Detect which cell encompasses the target text, then output its (X, Y) center coordinate. 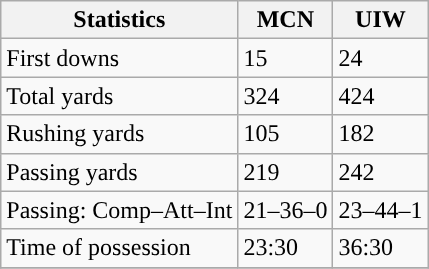
36:30 (380, 248)
105 (286, 134)
Passing yards (120, 172)
219 (286, 172)
UIW (380, 20)
242 (380, 172)
First downs (120, 58)
Rushing yards (120, 134)
424 (380, 96)
Total yards (120, 96)
324 (286, 96)
Time of possession (120, 248)
182 (380, 134)
23–44–1 (380, 210)
MCN (286, 20)
24 (380, 58)
15 (286, 58)
21–36–0 (286, 210)
23:30 (286, 248)
Statistics (120, 20)
Passing: Comp–Att–Int (120, 210)
